Output the [X, Y] coordinate of the center of the cell containing the given text.  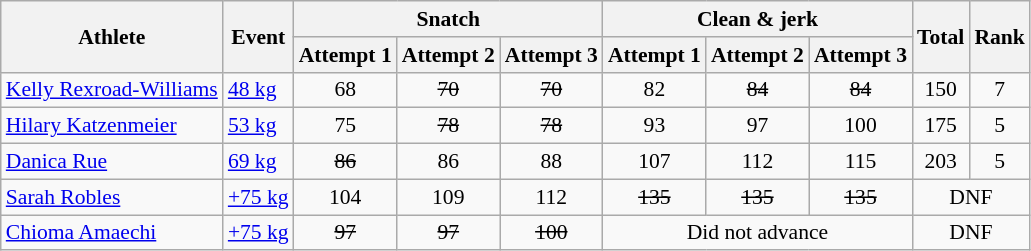
150 [940, 90]
Snatch [448, 19]
88 [552, 162]
82 [654, 90]
53 kg [258, 126]
175 [940, 126]
107 [654, 162]
Athlete [112, 36]
7 [1000, 90]
Hilary Katzenmeier [112, 126]
Rank [1000, 36]
Sarah Robles [112, 197]
Total [940, 36]
Did not advance [758, 233]
48 kg [258, 90]
Danica Rue [112, 162]
203 [940, 162]
115 [860, 162]
Chioma Amaechi [112, 233]
93 [654, 126]
75 [346, 126]
Clean & jerk [758, 19]
104 [346, 197]
68 [346, 90]
109 [448, 197]
Kelly Rexroad-Williams [112, 90]
Event [258, 36]
69 kg [258, 162]
